Extract the [X, Y] coordinate from the center of the cell holding the provided text.  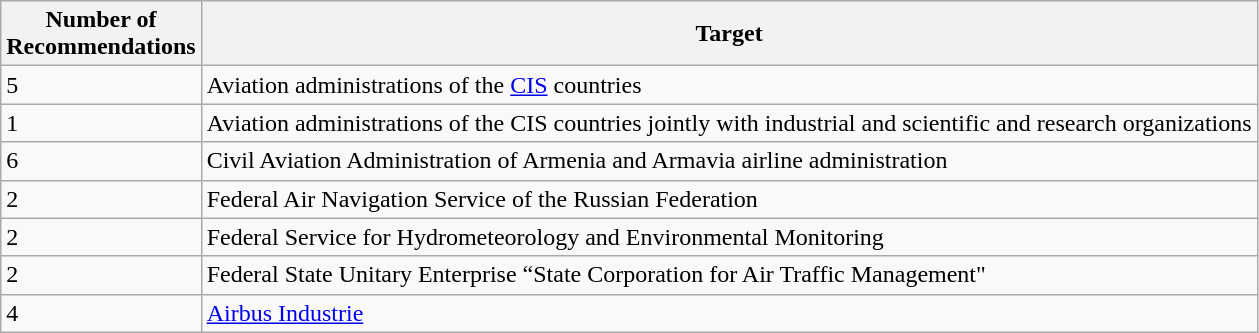
5 [101, 85]
Aviation administrations of the CIS countries jointly with industrial and scientific and research organizations [729, 123]
Federal Air Navigation Service of the Russian Federation [729, 199]
1 [101, 123]
6 [101, 161]
Number of Recommendations [101, 34]
Target [729, 34]
Federal Service for Hydrometeorology and Environmental Monitoring [729, 237]
Airbus Industrie [729, 313]
Civil Aviation Administration of Armenia and Armavia airline administration [729, 161]
Federal State Unitary Enterprise “State Corporation for Air Traffic Management" [729, 275]
Aviation administrations of the CIS countries [729, 85]
4 [101, 313]
